Return [X, Y] of the center of cell containing provided text 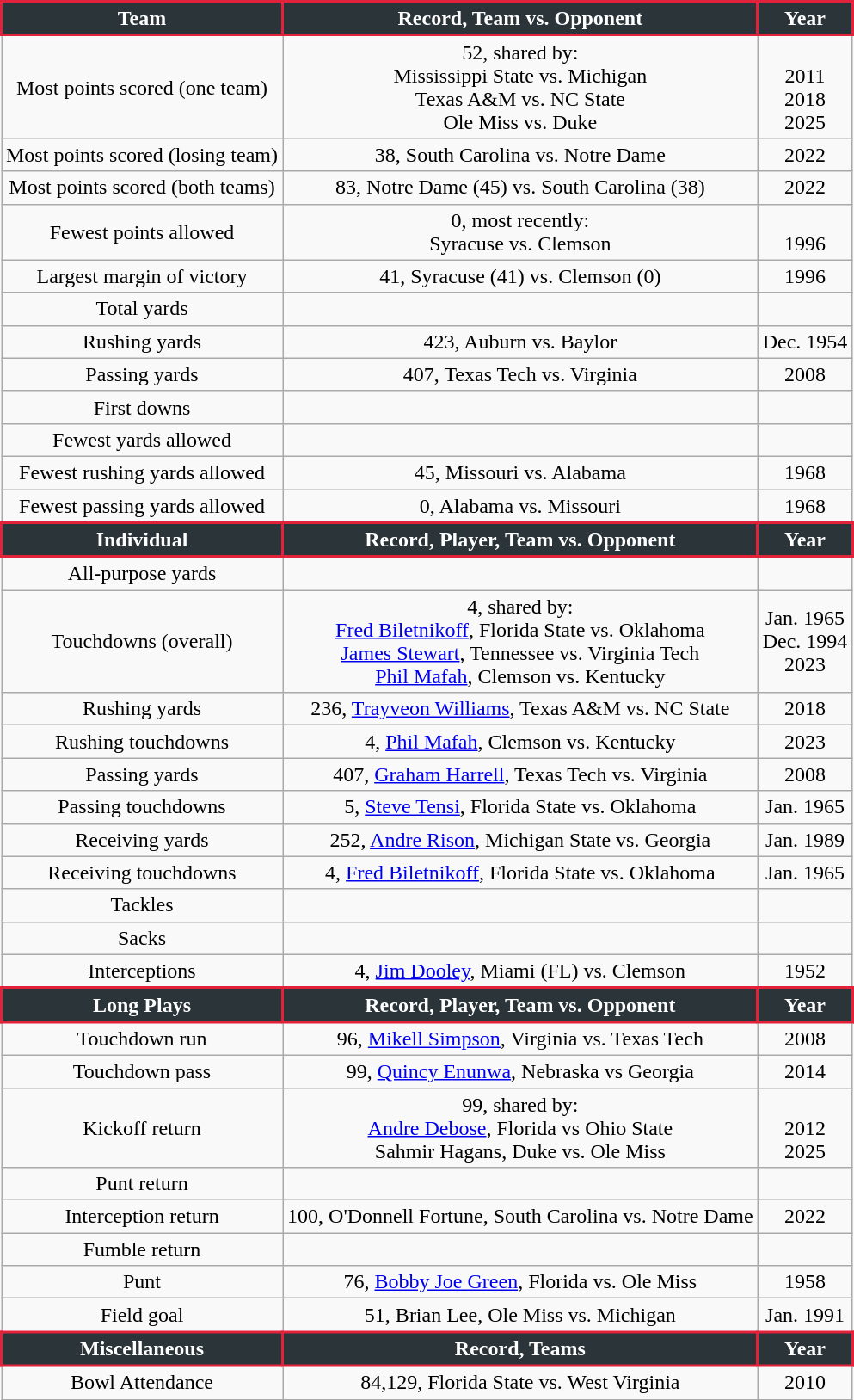
4, Phil Mafah, Clemson vs. Kentucky [521, 742]
Passing touchdowns [143, 807]
Receiving yards [143, 840]
Largest margin of victory [143, 276]
76, Bobby Joe Green, Florida vs. Ole Miss [521, 1282]
Most points scored (both teams) [143, 188]
First downs [143, 407]
41, Syracuse (41) vs. Clemson (0) [521, 276]
Touchdown run [143, 1039]
96, Mikell Simpson, Virginia vs. Texas Tech [521, 1039]
1958 [805, 1282]
0, most recently:Syracuse vs. Clemson [521, 232]
Interception return [143, 1217]
Receiving touchdowns [143, 873]
All-purpose yards [143, 573]
201120182025 [805, 87]
Punt return [143, 1184]
2018 [805, 709]
423, Auburn vs. Baylor [521, 342]
38, South Carolina vs. Notre Dame [521, 155]
Kickoff return [143, 1127]
Miscellaneous [143, 1349]
Punt [143, 1282]
Field goal [143, 1315]
Fewest points allowed [143, 232]
2010 [805, 1382]
Fewest yards allowed [143, 440]
4, Fred Biletnikoff, Florida State vs. Oklahoma [521, 873]
Sacks [143, 938]
100, O'Donnell Fortune, South Carolina vs. Notre Dame [521, 1217]
Record, Team vs. Opponent [521, 19]
Most points scored (one team) [143, 87]
Fewest passing yards allowed [143, 506]
51, Brian Lee, Ole Miss vs. Michigan [521, 1315]
Jan. 1965Dec. 19942023 [805, 642]
5, Steve Tensi, Florida State vs. Oklahoma [521, 807]
84,129, Florida State vs. West Virginia [521, 1382]
0, Alabama vs. Missouri [521, 506]
Fumble return [143, 1249]
Interceptions [143, 971]
Team [143, 19]
Jan. 1989 [805, 840]
Dec. 1954 [805, 342]
Record, Teams [521, 1349]
Jan. 1991 [805, 1315]
Most points scored (losing team) [143, 155]
4, Jim Dooley, Miami (FL) vs. Clemson [521, 971]
Touchdown pass [143, 1071]
2023 [805, 742]
252, Andre Rison, Michigan State vs. Georgia [521, 840]
Tackles [143, 905]
2014 [805, 1071]
45, Missouri vs. Alabama [521, 472]
99, Quincy Enunwa, Nebraska vs Georgia [521, 1071]
Rushing touchdowns [143, 742]
Fewest rushing yards allowed [143, 472]
83, Notre Dame (45) vs. South Carolina (38) [521, 188]
Long Plays [143, 1005]
52, shared by:Mississippi State vs. MichiganTexas A&M vs. NC StateOle Miss vs. Duke [521, 87]
Touchdowns (overall) [143, 642]
Bowl Attendance [143, 1382]
99, shared by:Andre Debose, Florida vs Ohio StateSahmir Hagans, Duke vs. Ole Miss [521, 1127]
407, Graham Harrell, Texas Tech vs. Virginia [521, 774]
Total yards [143, 309]
1952 [805, 971]
4, shared by:Fred Biletnikoff, Florida State vs. OklahomaJames Stewart, Tennessee vs. Virginia TechPhil Mafah, Clemson vs. Kentucky [521, 642]
236, Trayveon Williams, Texas A&M vs. NC State [521, 709]
407, Texas Tech vs. Virginia [521, 374]
20122025 [805, 1127]
Individual [143, 540]
